Detect which cell encompasses the target text, then output its [x, y] center coordinate. 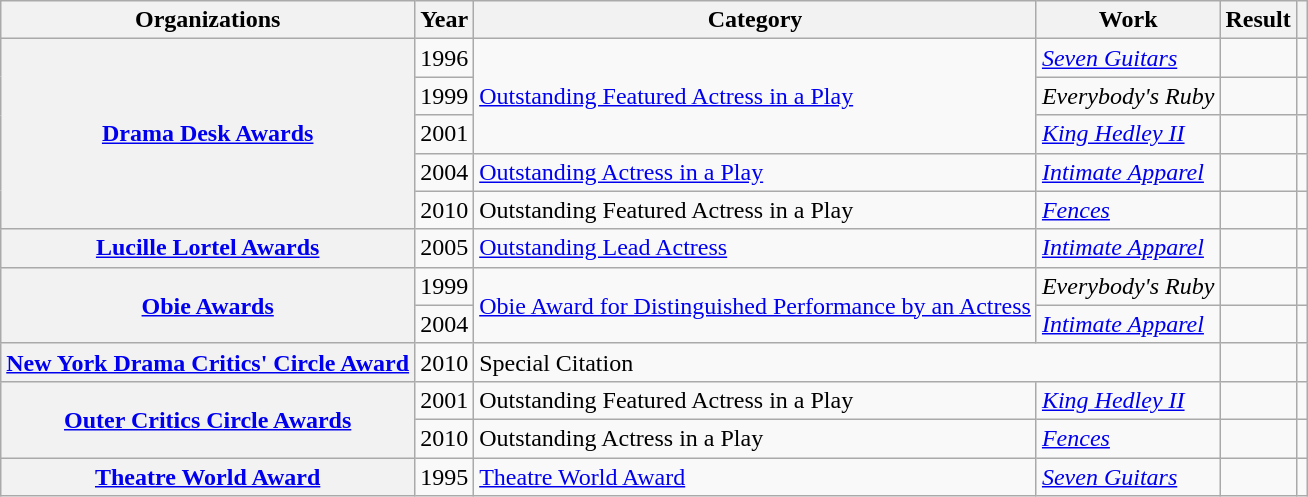
Drama Desk Awards [208, 134]
Year [444, 20]
1995 [444, 477]
Obie Awards [208, 305]
New York Drama Critics' Circle Award [208, 362]
Work [1128, 20]
Lucille Lortel Awards [208, 248]
Outer Critics Circle Awards [208, 419]
Category [756, 20]
Obie Award for Distinguished Performance by an Actress [756, 305]
Outstanding Lead Actress [756, 248]
2005 [444, 248]
Organizations [208, 20]
Result [1258, 20]
1996 [444, 58]
Special Citation [847, 362]
